Scan for the cell matching the given text and deliver its (x, y) coordinate at center. 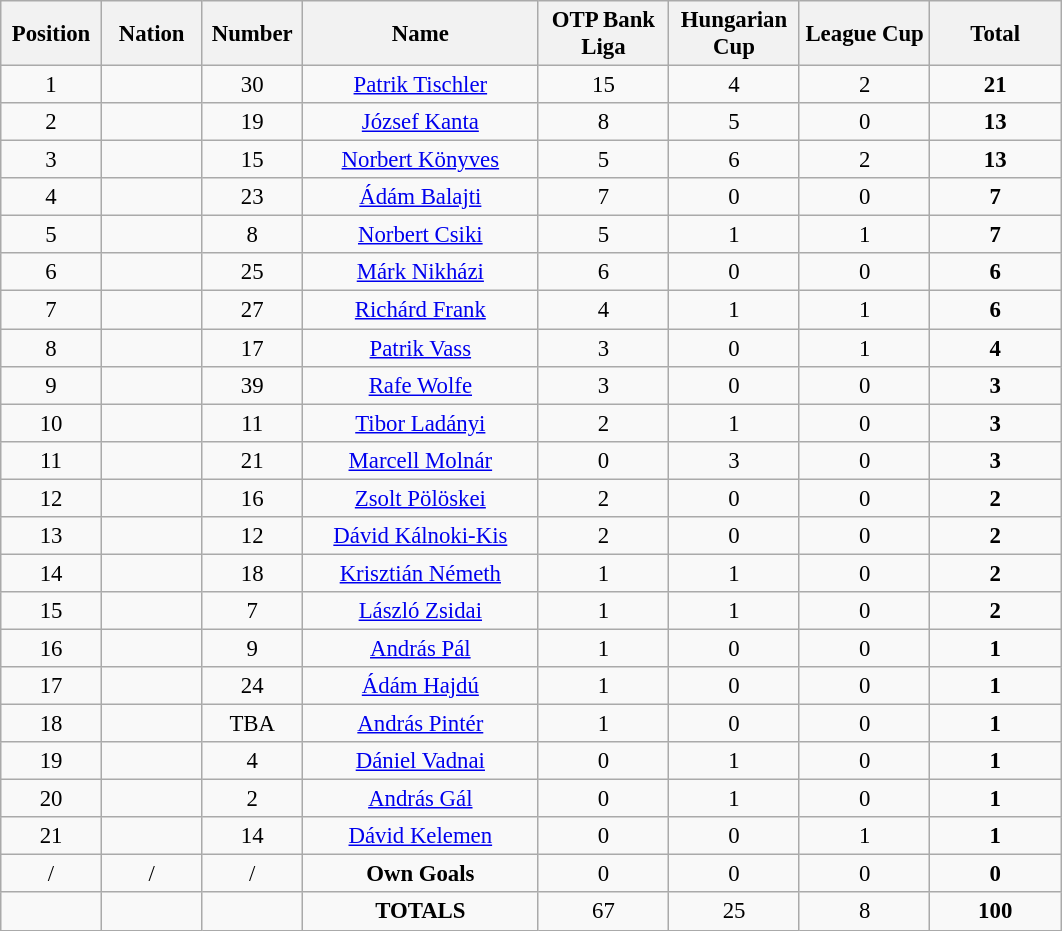
OTP Bank Liga (604, 34)
Dávid Kálnoki-Kis (421, 536)
András Pintér (421, 724)
10 (52, 423)
Nation (152, 34)
23 (252, 197)
Richárd Frank (421, 310)
100 (996, 912)
Patrik Tischler (421, 85)
Ádám Hajdú (421, 686)
Total (996, 34)
Position (52, 34)
24 (252, 686)
Norbert Csiki (421, 235)
Tibor Ladányi (421, 423)
Zsolt Pölöskei (421, 498)
József Kanta (421, 122)
András Gál (421, 799)
Marcell Molnár (421, 460)
TOTALS (421, 912)
27 (252, 310)
Krisztián Németh (421, 573)
Norbert Könyves (421, 160)
20 (52, 799)
Márk Nikházi (421, 273)
30 (252, 85)
Dániel Vadnai (421, 761)
Hungarian Cup (734, 34)
Number (252, 34)
67 (604, 912)
Patrik Vass (421, 348)
András Pál (421, 648)
Rafe Wolfe (421, 385)
Own Goals (421, 874)
Name (421, 34)
Dávid Kelemen (421, 836)
39 (252, 385)
TBA (252, 724)
László Zsidai (421, 611)
Ádám Balajti (421, 197)
League Cup (864, 34)
